Scan for the cell matching the given text and deliver its (X, Y) coordinate at center. 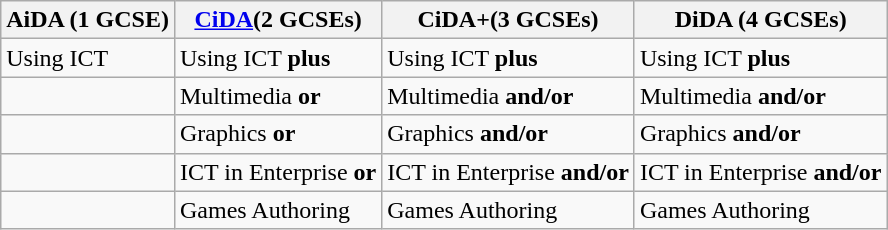
Graphics or (278, 134)
AiDA (1 GCSE) (88, 20)
DiDA (4 GCSEs) (760, 20)
ICT in Enterprise or (278, 172)
Using ICT (88, 58)
CiDA(2 GCSEs) (278, 20)
Multimedia or (278, 96)
CiDA+(3 GCSEs) (508, 20)
